Determine the (X, Y) coordinate at the center of the cell enclosing the given text.  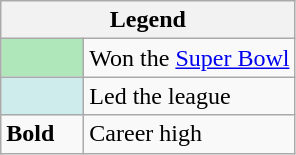
Led the league (190, 96)
Career high (190, 134)
Won the Super Bowl (190, 58)
Legend (148, 20)
Bold (42, 134)
